Find where the given text appears and provide that cell's center as (X, Y) coordinate. 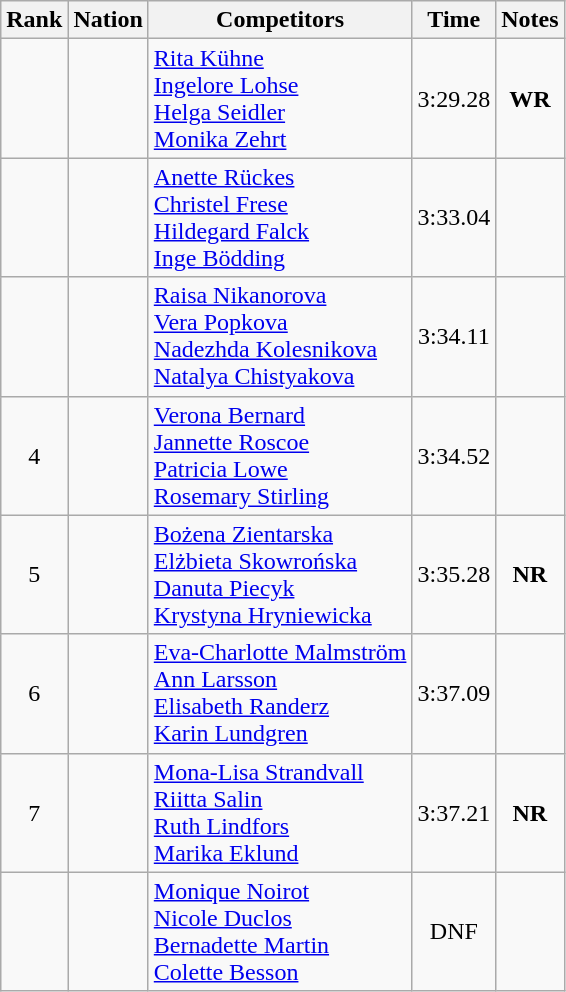
Mona-Lisa StrandvallRiitta SalinRuth LindforsMarika Eklund (280, 812)
5 (34, 574)
Monique NoirotNicole DuclosBernadette MartinColette Besson (280, 932)
3:37.21 (454, 812)
3:33.04 (454, 218)
Competitors (280, 20)
3:37.09 (454, 694)
Nation (108, 20)
3:34.11 (454, 336)
Time (454, 20)
DNF (454, 932)
3:34.52 (454, 456)
7 (34, 812)
3:29.28 (454, 98)
Eva-Charlotte MalmströmAnn LarssonElisabeth RanderzKarin Lundgren (280, 694)
Anette RückesChristel FreseHildegard FalckInge Bödding (280, 218)
6 (34, 694)
Rank (34, 20)
Raisa NikanorovaVera PopkovaNadezhda KolesnikovaNatalya Chistyakova (280, 336)
Rita KühneIngelore LohseHelga SeidlerMonika Zehrt (280, 98)
WR (530, 98)
4 (34, 456)
3:35.28 (454, 574)
Bożena ZientarskaElżbieta SkowrońskaDanuta PiecykKrystyna Hryniewicka (280, 574)
Verona BernardJannette RoscoePatricia LoweRosemary Stirling (280, 456)
Notes (530, 20)
